Determine the (x, y) coordinate at the center of the cell enclosing the given text.  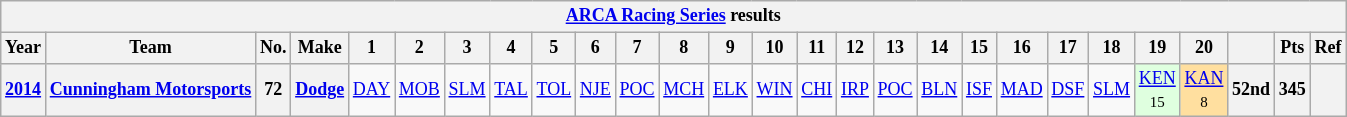
11 (817, 48)
6 (595, 48)
20 (1204, 48)
KEN15 (1157, 90)
CHI (817, 90)
19 (1157, 48)
DAY (371, 90)
Team (150, 48)
14 (940, 48)
15 (980, 48)
Make (320, 48)
17 (1068, 48)
ISF (980, 90)
TAL (511, 90)
BLN (940, 90)
KAN8 (1204, 90)
TOL (554, 90)
ARCA Racing Series results (674, 16)
Year (24, 48)
16 (1022, 48)
1 (371, 48)
Ref (1328, 48)
Dodge (320, 90)
Cunningham Motorsports (150, 90)
10 (774, 48)
5 (554, 48)
52nd (1252, 90)
345 (1292, 90)
72 (274, 90)
ELK (731, 90)
Pts (1292, 48)
MCH (684, 90)
MAD (1022, 90)
NJE (595, 90)
No. (274, 48)
MOB (420, 90)
7 (637, 48)
IRP (856, 90)
8 (684, 48)
WIN (774, 90)
18 (1112, 48)
DSF (1068, 90)
2014 (24, 90)
12 (856, 48)
3 (467, 48)
13 (895, 48)
2 (420, 48)
9 (731, 48)
4 (511, 48)
